Find where the given text appears and provide that cell's center as (x, y) coordinate. 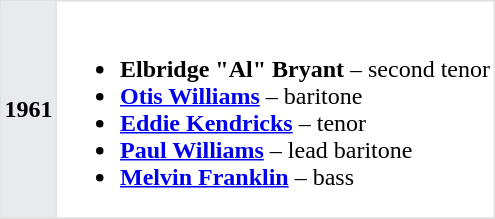
1961 (29, 110)
Elbridge "Al" Bryant – second tenorOtis Williams – baritoneEddie Kendricks – tenorPaul Williams – lead baritoneMelvin Franklin – bass (274, 110)
